Identify which cell holds the provided text, then report its (X, Y) central coordinate. 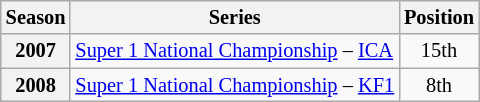
Position (439, 17)
Series (234, 17)
Super 1 National Championship – ICA (234, 51)
Super 1 National Championship – KF1 (234, 85)
2008 (36, 85)
Season (36, 17)
15th (439, 51)
2007 (36, 51)
8th (439, 85)
